Determine the [x, y] coordinate at the center of the cell enclosing the given text.  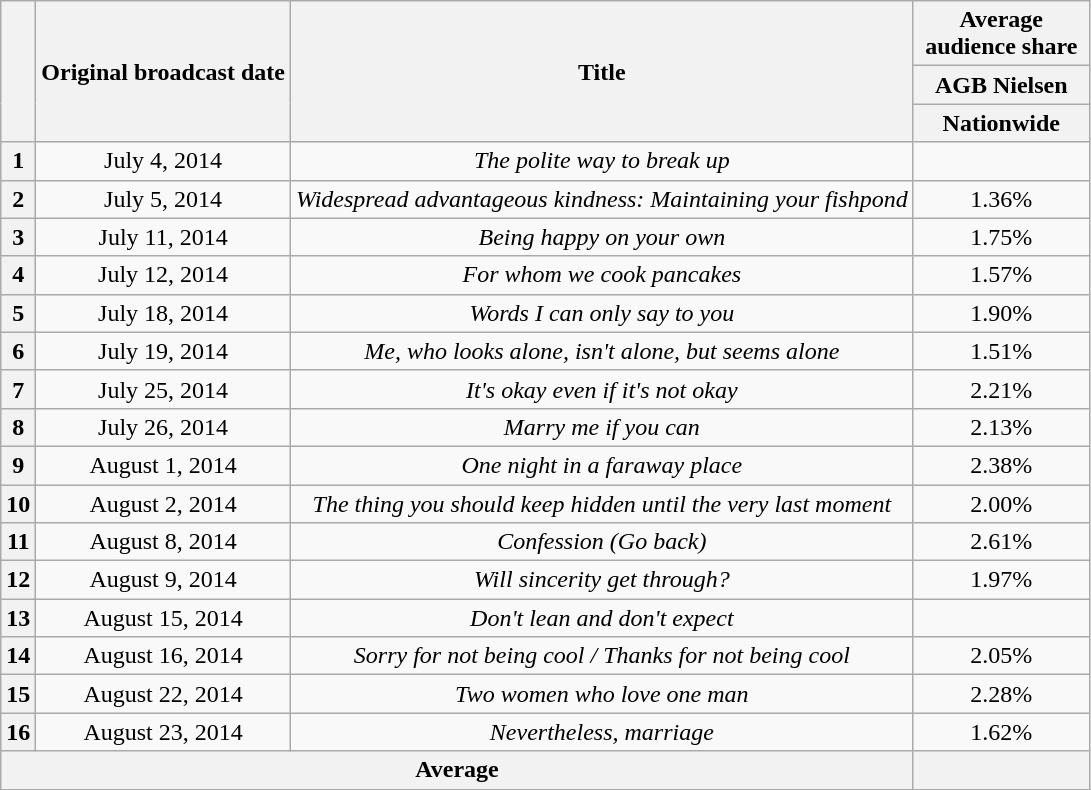
2.38% [1001, 465]
Words I can only say to you [602, 313]
2.05% [1001, 656]
12 [18, 580]
August 2, 2014 [164, 503]
2 [18, 199]
2.61% [1001, 542]
August 1, 2014 [164, 465]
Nevertheless, marriage [602, 732]
July 18, 2014 [164, 313]
2.28% [1001, 694]
2.13% [1001, 427]
One night in a faraway place [602, 465]
July 12, 2014 [164, 275]
Marry me if you can [602, 427]
July 4, 2014 [164, 161]
August 16, 2014 [164, 656]
August 22, 2014 [164, 694]
2.21% [1001, 389]
10 [18, 503]
August 23, 2014 [164, 732]
16 [18, 732]
8 [18, 427]
The thing you should keep hidden until the very last moment [602, 503]
August 8, 2014 [164, 542]
1.62% [1001, 732]
15 [18, 694]
4 [18, 275]
Will sincerity get through? [602, 580]
August 9, 2014 [164, 580]
August 15, 2014 [164, 618]
For whom we cook pancakes [602, 275]
11 [18, 542]
Nationwide [1001, 123]
14 [18, 656]
1.90% [1001, 313]
July 11, 2014 [164, 237]
AGB Nielsen [1001, 85]
13 [18, 618]
The polite way to break up [602, 161]
July 5, 2014 [164, 199]
1.75% [1001, 237]
It's okay even if it's not okay [602, 389]
July 26, 2014 [164, 427]
Original broadcast date [164, 72]
3 [18, 237]
1 [18, 161]
7 [18, 389]
2.00% [1001, 503]
Me, who looks alone, isn't alone, but seems alone [602, 351]
July 19, 2014 [164, 351]
Confession (Go back) [602, 542]
Two women who love one man [602, 694]
Average [457, 770]
Widespread advantageous kindness: Maintaining your fishpond [602, 199]
1.36% [1001, 199]
Title [602, 72]
1.51% [1001, 351]
1.97% [1001, 580]
5 [18, 313]
Being happy on your own [602, 237]
Average audience share [1001, 34]
1.57% [1001, 275]
Sorry for not being cool / Thanks for not being cool [602, 656]
Don't lean and don't expect [602, 618]
July 25, 2014 [164, 389]
9 [18, 465]
6 [18, 351]
